Detect which cell encompasses the target text, then output its (X, Y) center coordinate. 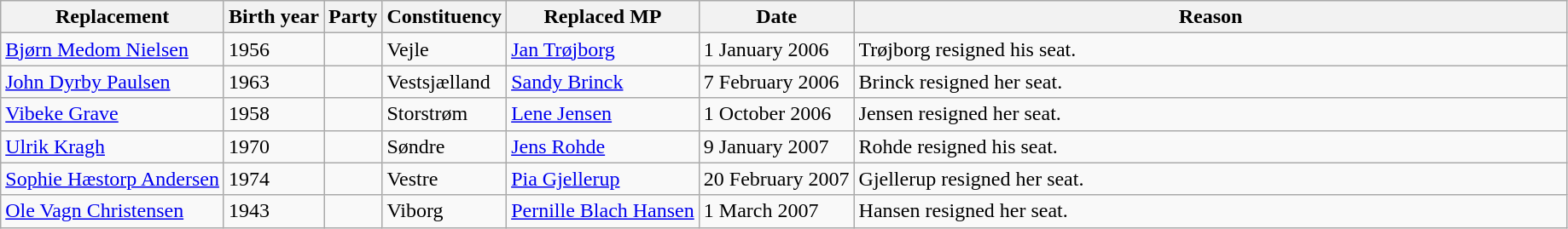
Ulrik Kragh (113, 146)
1974 (273, 179)
Jens Rohde (603, 146)
Storstrøm (444, 114)
Gjellerup resigned her seat. (1211, 179)
1963 (273, 82)
Vestsjælland (444, 82)
Vejle (444, 49)
John Dyrby Paulsen (113, 82)
Viborg (444, 211)
1 March 2007 (776, 211)
Vibeke Grave (113, 114)
Lene Jensen (603, 114)
Party (353, 17)
1958 (273, 114)
Pia Gjellerup (603, 179)
Jan Trøjborg (603, 49)
1 January 2006 (776, 49)
1956 (273, 49)
1970 (273, 146)
Rohde resigned his seat. (1211, 146)
Søndre (444, 146)
Bjørn Medom Nielsen (113, 49)
20 February 2007 (776, 179)
Trøjborg resigned his seat. (1211, 49)
Reason (1211, 17)
Constituency (444, 17)
7 February 2006 (776, 82)
Replaced MP (603, 17)
Vestre (444, 179)
1943 (273, 211)
1 October 2006 (776, 114)
Brinck resigned her seat. (1211, 82)
Hansen resigned her seat. (1211, 211)
Pernille Blach Hansen (603, 211)
Date (776, 17)
Ole Vagn Christensen (113, 211)
Birth year (273, 17)
Sophie Hæstorp Andersen (113, 179)
Replacement (113, 17)
Jensen resigned her seat. (1211, 114)
9 January 2007 (776, 146)
Sandy Brinck (603, 82)
